Return (X, Y) of the center of cell containing provided text 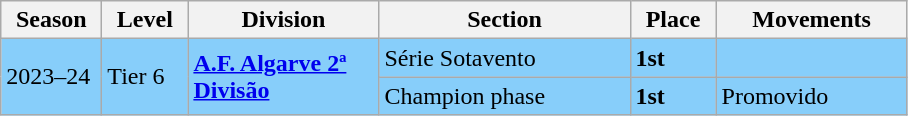
Série Sotavento (504, 58)
A.F. Algarve 2ª Divisão (284, 77)
Promovido (812, 96)
Level (145, 20)
Movements (812, 20)
Tier 6 (145, 77)
Place (673, 20)
2023–24 (52, 77)
Section (504, 20)
Division (284, 20)
Season (52, 20)
Champion phase (504, 96)
